From the cell containing the given text, extract its center point as [X, Y] coordinate. 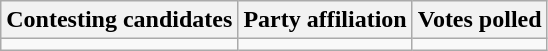
Votes polled [480, 20]
Party affiliation [325, 20]
Contesting candidates [120, 20]
